Detect which cell encompasses the target text, then output its [X, Y] center coordinate. 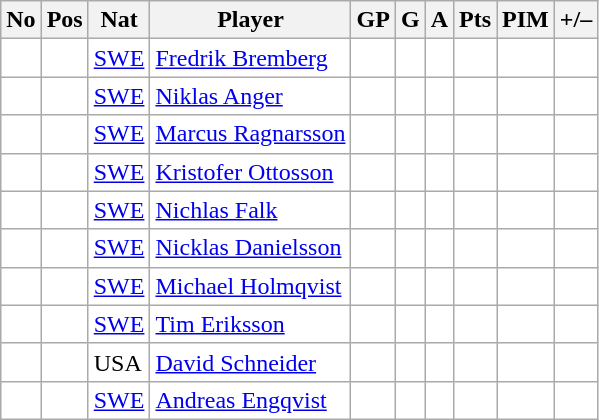
Marcus Ragnarsson [250, 134]
GP [373, 20]
Pos [64, 20]
A [439, 20]
Nichlas Falk [250, 210]
G [410, 20]
PIM [526, 20]
Pts [476, 20]
Andreas Engqvist [250, 400]
Niklas Anger [250, 96]
Player [250, 20]
USA [119, 362]
Fredrik Bremberg [250, 58]
Nat [119, 20]
Kristofer Ottosson [250, 172]
No [21, 20]
Tim Eriksson [250, 324]
+/– [576, 20]
Michael Holmqvist [250, 286]
Nicklas Danielsson [250, 248]
David Schneider [250, 362]
